Provide the [X, Y] coordinate of the cell's center where the given text is located.  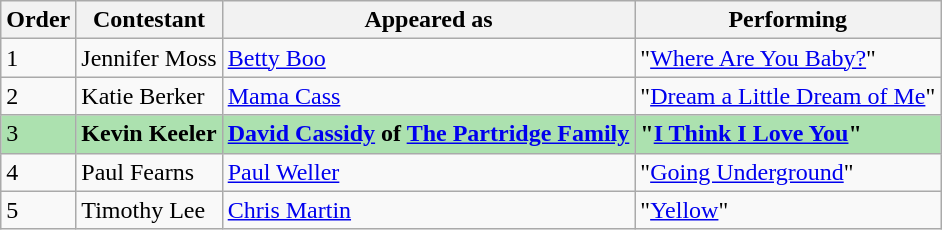
1 [38, 58]
Betty Boo [428, 58]
Mama Cass [428, 96]
David Cassidy of The Partridge Family [428, 134]
Contestant [149, 20]
Kevin Keeler [149, 134]
Order [38, 20]
Paul Weller [428, 172]
"Where Are You Baby?" [788, 58]
3 [38, 134]
"Yellow" [788, 210]
5 [38, 210]
4 [38, 172]
2 [38, 96]
Paul Fearns [149, 172]
"Dream a Little Dream of Me" [788, 96]
Timothy Lee [149, 210]
"Going Underground" [788, 172]
Performing [788, 20]
Katie Berker [149, 96]
"I Think I Love You" [788, 134]
Jennifer Moss [149, 58]
Appeared as [428, 20]
Chris Martin [428, 210]
